Extract the [x, y] coordinate from the center of the cell holding the provided text.  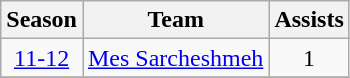
Mes Sarcheshmeh [175, 58]
Season [42, 20]
11-12 [42, 58]
Team [175, 20]
1 [309, 58]
Assists [309, 20]
